Return the (x, y) coordinate for the center point of the cell that contains the specified text.  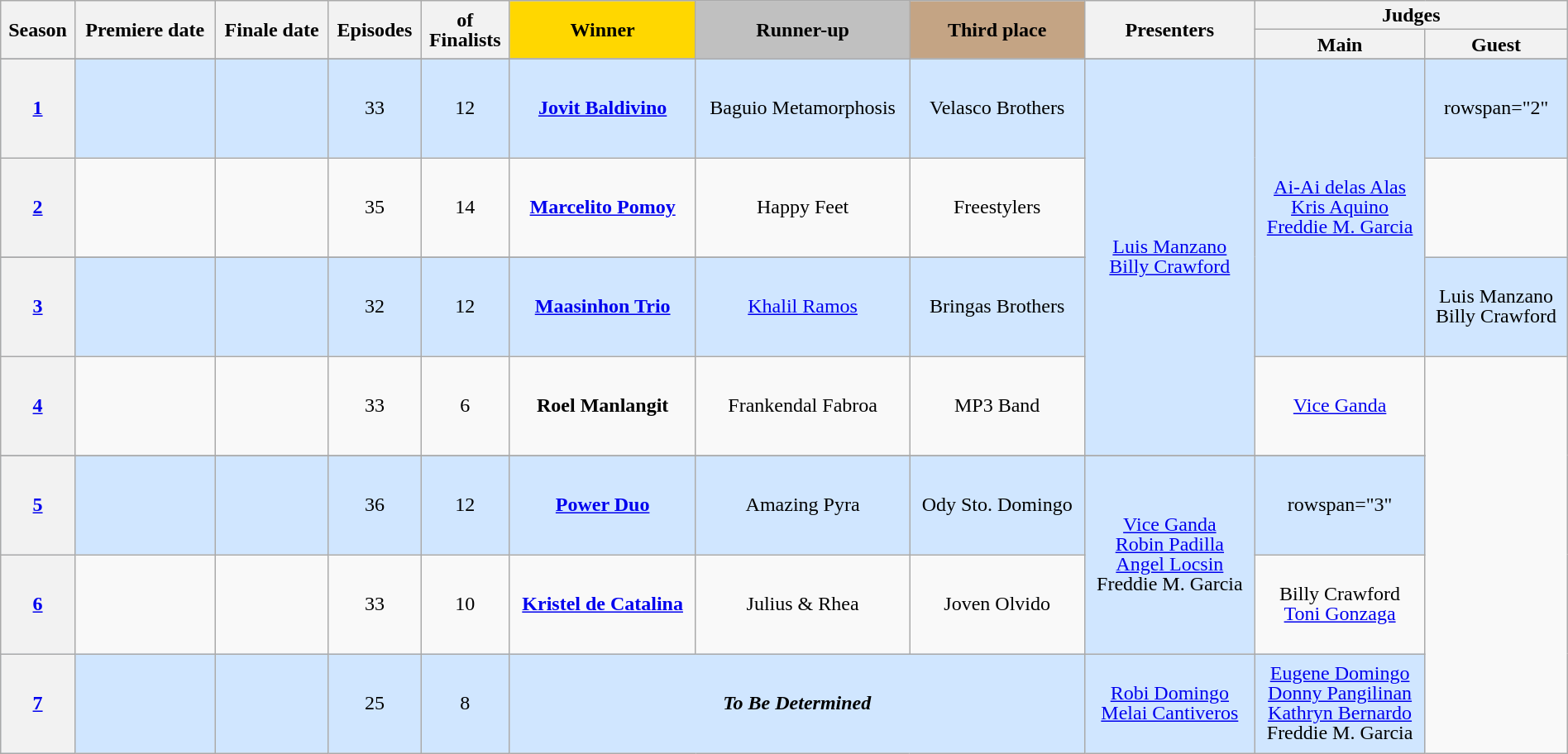
Marcelito Pomoy (603, 208)
Happy Feet (802, 208)
Ody Sto. Domingo (997, 505)
14 (465, 208)
Maasinhon Trio (603, 307)
Kristel de Catalina (603, 604)
5 (38, 505)
Third place (997, 30)
Main (1340, 45)
To Be Determined (797, 704)
Velasco Brothers (997, 108)
Billy CrawfordToni Gonzaga (1340, 604)
Freestylers (997, 208)
Vice Ganda (1340, 406)
Joven Olvido (997, 604)
Bringas Brothers (997, 307)
32 (375, 307)
Baguio Metamorphosis (802, 108)
Winner (603, 30)
Premiere date (145, 30)
7 (38, 704)
Runner-up (802, 30)
Episodes (375, 30)
ofFinalists (465, 30)
Khalil Ramos (802, 307)
Vice GandaRobin PadillaAngel LocsinFreddie M. Garcia (1169, 555)
3 (38, 307)
25 (375, 704)
Power Duo (603, 505)
10 (465, 604)
4 (38, 406)
Frankendal Fabroa (802, 406)
1 (38, 108)
Eugene DomingoDonny PangilinanKathryn BernardoFreddie M. Garcia (1340, 704)
36 (375, 505)
rowspan="3" (1340, 505)
Roel Manlangit (603, 406)
35 (375, 208)
2 (38, 208)
rowspan="2" (1496, 108)
Jovit Baldivino (603, 108)
Season (38, 30)
MP3 Band (997, 406)
Presenters (1169, 30)
Finale date (271, 30)
Guest (1496, 45)
Ai-Ai delas AlasKris AquinoFreddie M. Garcia (1340, 208)
Amazing Pyra (802, 505)
8 (465, 704)
Judges (1411, 15)
Robi DomingoMelai Cantiveros (1169, 704)
Julius & Rhea (802, 604)
